Identify which cell holds the provided text, then report its (X, Y) central coordinate. 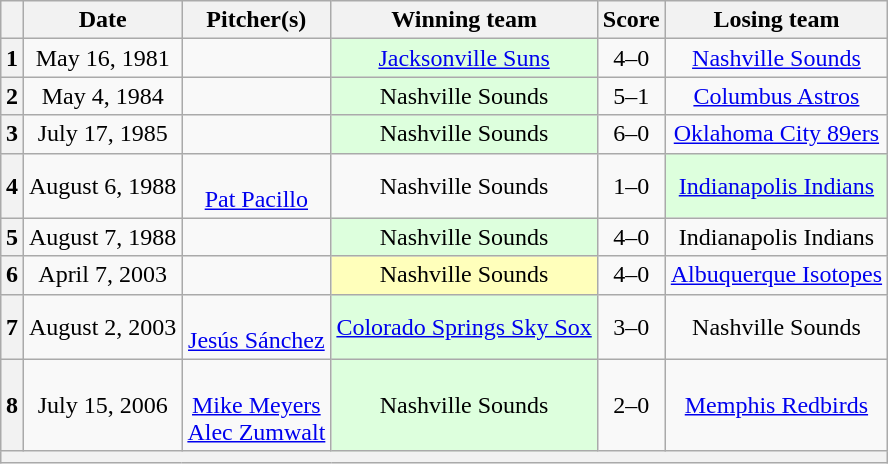
April 7, 2003 (102, 275)
Oklahoma City 89ers (776, 134)
Jesús Sánchez (256, 326)
August 6, 1988 (102, 186)
Pat Pacillo (256, 186)
Columbus Astros (776, 96)
2 (12, 96)
7 (12, 326)
8 (12, 405)
Date (102, 20)
Jacksonville Suns (464, 58)
5 (12, 237)
Losing team (776, 20)
Memphis Redbirds (776, 405)
1–0 (631, 186)
Albuquerque Isotopes (776, 275)
4 (12, 186)
5–1 (631, 96)
August 2, 2003 (102, 326)
May 16, 1981 (102, 58)
Score (631, 20)
Colorado Springs Sky Sox (464, 326)
Winning team (464, 20)
6 (12, 275)
May 4, 1984 (102, 96)
August 7, 1988 (102, 237)
1 (12, 58)
July 17, 1985 (102, 134)
July 15, 2006 (102, 405)
2–0 (631, 405)
3 (12, 134)
6–0 (631, 134)
3–0 (631, 326)
Mike Meyers Alec Zumwalt (256, 405)
Pitcher(s) (256, 20)
